Scan for the cell matching the given text and deliver its [X, Y] coordinate at center. 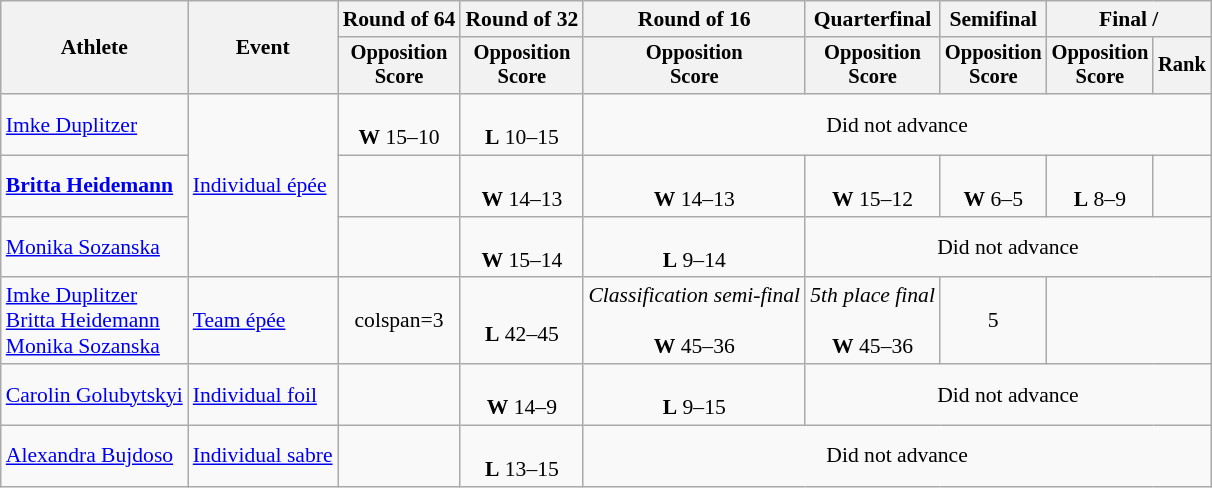
W 15–12 [872, 186]
Individual sabre [263, 456]
Round of 64 [400, 19]
W 15–10 [400, 124]
W 6–5 [994, 186]
W 14–9 [522, 394]
5th place finalW 45–36 [872, 322]
Carolin Golubytskyi [94, 394]
colspan=3 [400, 322]
Semifinal [994, 19]
L 9–14 [694, 248]
Final / [1129, 19]
Quarterfinal [872, 19]
Monika Sozanska [94, 248]
L 9–15 [694, 394]
W 15–14 [522, 248]
Imke Duplitzer [94, 124]
Alexandra Bujdoso [94, 456]
Round of 16 [694, 19]
L 8–9 [1100, 186]
Imke DuplitzerBritta HeidemannMonika Sozanska [94, 322]
Round of 32 [522, 19]
Individual épée [263, 186]
Rank [1182, 66]
Athlete [94, 48]
Team épée [263, 322]
Event [263, 48]
L 10–15 [522, 124]
5 [994, 322]
L 42–45 [522, 322]
Britta Heidemann [94, 186]
L 13–15 [522, 456]
Individual foil [263, 394]
Classification semi-finalW 45–36 [694, 322]
